Output the [X, Y] coordinate of the center of the cell containing the given text.  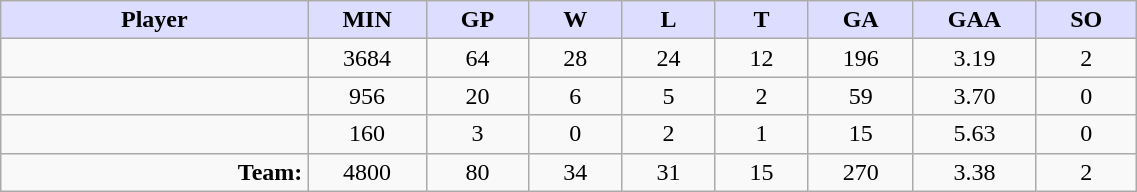
80 [477, 172]
MIN [367, 20]
6 [576, 96]
W [576, 20]
12 [762, 58]
956 [367, 96]
Player [154, 20]
28 [576, 58]
5 [668, 96]
GP [477, 20]
3.19 [974, 58]
3 [477, 134]
4800 [367, 172]
T [762, 20]
31 [668, 172]
5.63 [974, 134]
Team: [154, 172]
GA [860, 20]
20 [477, 96]
SO [1086, 20]
L [668, 20]
3.70 [974, 96]
24 [668, 58]
270 [860, 172]
64 [477, 58]
GAA [974, 20]
196 [860, 58]
59 [860, 96]
3.38 [974, 172]
3684 [367, 58]
34 [576, 172]
1 [762, 134]
160 [367, 134]
